Return the (x, y) coordinate for the center point of the cell that contains the specified text.  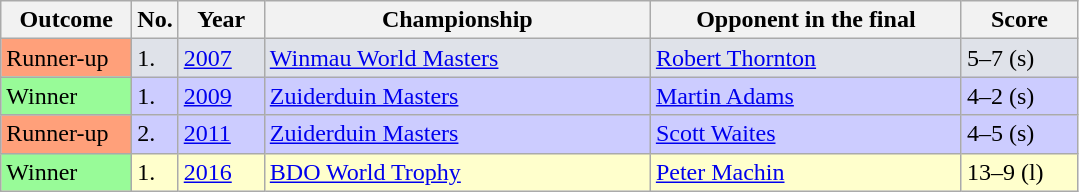
Outcome (66, 20)
4–2 (s) (1019, 96)
Martin Adams (806, 96)
Year (221, 20)
2007 (221, 58)
BDO World Trophy (457, 172)
2016 (221, 172)
2009 (221, 96)
Winmau World Masters (457, 58)
No. (155, 20)
2011 (221, 134)
5–7 (s) (1019, 58)
Opponent in the final (806, 20)
Score (1019, 20)
Championship (457, 20)
13–9 (l) (1019, 172)
Robert Thornton (806, 58)
4–5 (s) (1019, 134)
2. (155, 134)
Scott Waites (806, 134)
Peter Machin (806, 172)
